For the text-containing cell, return its midpoint in [x, y] coordinate format. 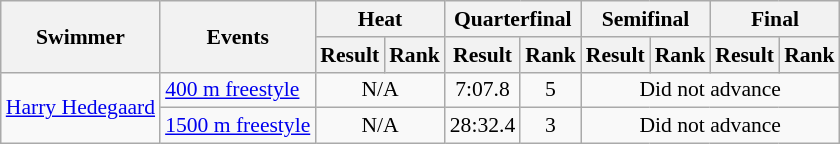
Swimmer [80, 36]
28:32.4 [482, 126]
5 [550, 90]
Semifinal [646, 19]
Harry Hedegaard [80, 108]
Events [238, 36]
1500 m freestyle [238, 126]
Final [774, 19]
400 m freestyle [238, 90]
Quarterfinal [513, 19]
3 [550, 126]
Heat [380, 19]
7:07.8 [482, 90]
